Determine the (x, y) coordinate at the center of the cell enclosing the given text.  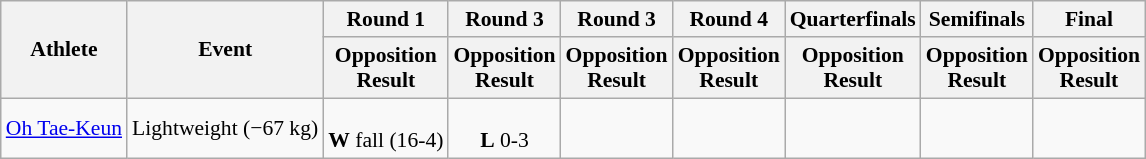
Semifinals (977, 19)
Athlete (64, 50)
Event (225, 50)
Round 4 (729, 19)
L 0-3 (504, 128)
Final (1089, 19)
Oh Tae-Keun (64, 128)
Quarterfinals (853, 19)
W fall (16-4) (386, 128)
Lightweight (−67 kg) (225, 128)
Round 1 (386, 19)
